Determine the [X, Y] coordinate at the center of the cell enclosing the given text.  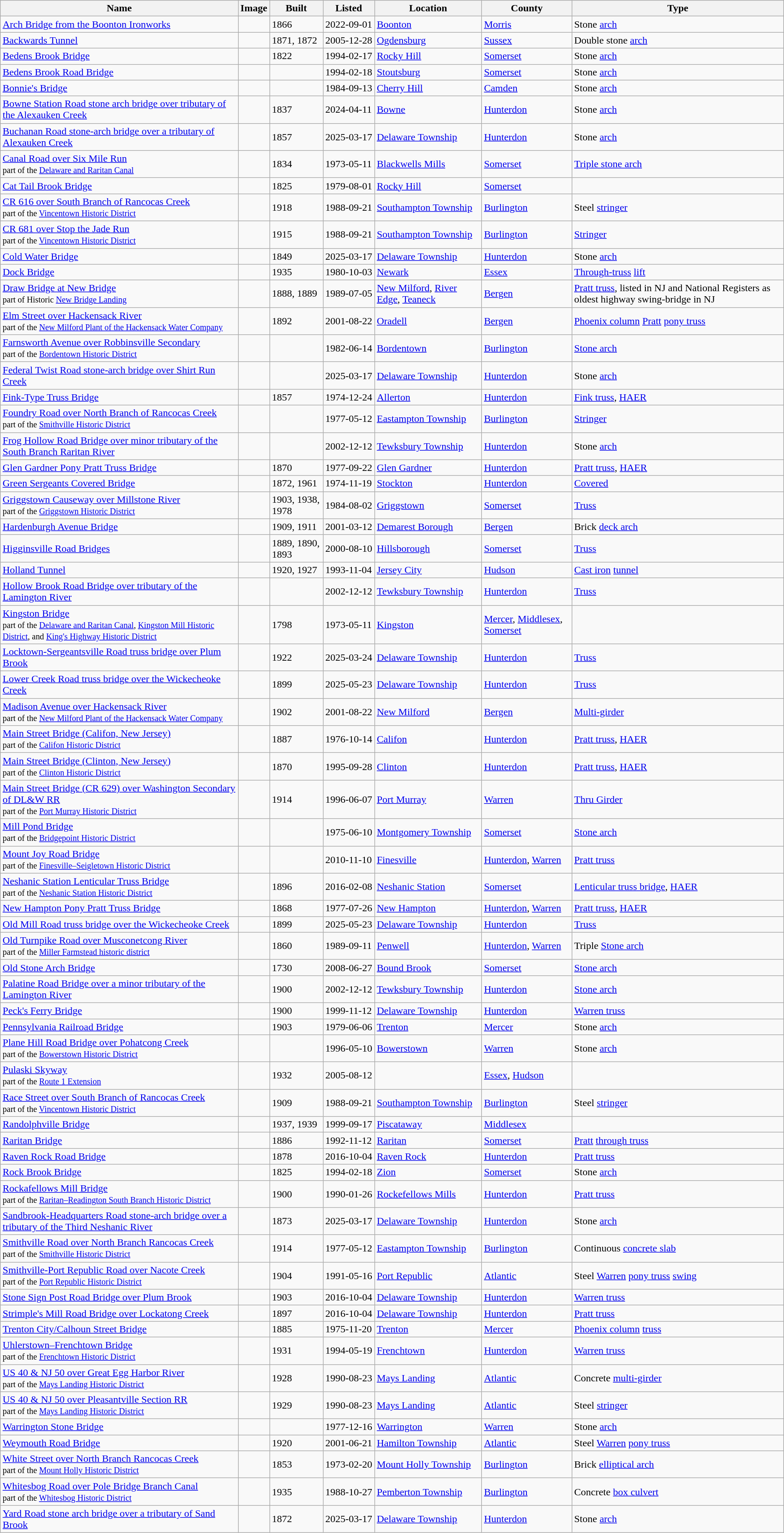
Lenticular truss bridge, HAER [678, 887]
Concrete box culvert [678, 1492]
1999-09-17 [348, 1125]
Hollow Brook Road Bridge over tributary of the Lamington River [119, 592]
Race Street over South Branch of Rancocas Creekpart of the Vincentown Historic District [119, 1103]
Port Murray [428, 799]
Essex, Hudson [527, 1076]
Raritan [428, 1140]
1929 [297, 1405]
2001-03-12 [348, 527]
Blackwells Mills [428, 164]
1730 [297, 967]
1915 [297, 235]
Triple Stone arch [678, 946]
1904 [297, 1275]
New Hampton Pony Pratt Truss Bridge [119, 908]
1937, 1939 [297, 1125]
Brick elliptical arch [678, 1465]
1979-06-06 [348, 1027]
Plane Hill Road Bridge over Pohatcong Creekpart of the Bowerstown Historic District [119, 1048]
1991-05-16 [348, 1275]
1887 [297, 739]
Green Sergeants Covered Bridge [119, 483]
Califon [428, 739]
1973-02-20 [348, 1465]
Listed [348, 8]
Steel Warren pony truss swing [678, 1275]
1996-06-07 [348, 799]
1920 [297, 1443]
Old Mill Road truss bridge over the Wickecheoke Creek [119, 924]
Trenton City/Calhoun Street Bridge [119, 1329]
Penwell [428, 946]
Locktown-Sergeantsville Road truss bridge over Plum Brook [119, 658]
Madison Avenue over Hackensack Riverpart of the New Milford Plant of the Hackensack Water Company [119, 712]
Frog Hollow Road Bridge over minor tributary of the South Branch Raritan River [119, 446]
Old Turnpike Road over Musconetcong Riverpart of the Miller Farmstead historic district [119, 946]
Griggstown Causeway over Millstone Riverpart of the Griggstown Historic District [119, 505]
Rock Brook Bridge [119, 1172]
1928 [297, 1378]
1872 [297, 1519]
1837 [297, 110]
Sandbrook-Headquarters Road stone-arch bridge over a tributary of the Third Neshanic River [119, 1221]
New Milford, River Edge, Teaneck [428, 294]
1922 [297, 658]
Higginsville Road Bridges [119, 548]
Bedens Brook Road Bridge [119, 72]
Mill Pond Bridgepart of the Bridgepoint Historic District [119, 832]
Steel Warren pony truss [678, 1443]
County [527, 8]
Mount Holly Township [428, 1465]
Arch Bridge from the Boonton Ironworks [119, 24]
1977-12-16 [348, 1427]
Palatine Road Bridge over a minor tributary of the Lamington River [119, 989]
Stone Sign Post Road Bridge over Plum Brook [119, 1297]
2010-11-10 [348, 860]
1871, 1872 [297, 40]
Main Street Bridge (Califon, New Jersey)part of the Califon Historic District [119, 739]
Demarest Borough [428, 527]
2024-04-11 [348, 110]
Location [428, 8]
1976-10-14 [348, 739]
1974-11-19 [348, 483]
Frenchtown [428, 1351]
1909, 1911 [297, 527]
1885 [297, 1329]
Multi-girder [678, 712]
1853 [297, 1465]
Jersey City [428, 570]
2001-06-21 [348, 1443]
Allerton [428, 397]
1993-11-04 [348, 570]
Main Street Bridge (CR 629) over Washington Secondary of DL&W RRpart of the Port Murray Historic District [119, 799]
Type [678, 8]
Cast iron tunnel [678, 570]
Strimple's Mill Road Bridge over Lockatong Creek [119, 1313]
Mercer, Middlesex, Somerset [527, 624]
Stockton [428, 483]
Warrington Stone Bridge [119, 1427]
Federal Twist Road stone-arch bridge over Shirt Run Creek [119, 375]
Continuous concrete slab [678, 1249]
Sussex [527, 40]
Kingston [428, 624]
Pulaski Skywaypart of the Route 1 Extension [119, 1076]
Concrete multi-girder [678, 1378]
Double stone arch [678, 40]
Ogdensburg [428, 40]
Bonnie's Bridge [119, 88]
Raven Rock Road Bridge [119, 1156]
Yard Road stone arch bridge over a tributary of Sand Brook [119, 1519]
CR 616 over South Branch of Rancocas Creekpart of the Vincentown Historic District [119, 207]
Fink truss, HAER [678, 397]
1834 [297, 164]
US 40 & NJ 50 over Pleasantville Section RRpart of the Mays Landing Historic District [119, 1405]
Newark [428, 272]
Neshanic Station Lenticular Truss Bridgepart of the Neshanic Station Historic District [119, 887]
Cold Water Bridge [119, 256]
Built [297, 8]
Raritan Bridge [119, 1140]
2008-06-27 [348, 967]
Bowne [428, 110]
Zion [428, 1172]
1903, 1938, 1978 [297, 505]
Farnsworth Avenue over Robbinsville Secondarypart of the Bordentown Historic District [119, 349]
1931 [297, 1351]
Bowne Station Road stone arch bridge over tributary of the Alexauken Creek [119, 110]
1995-09-28 [348, 767]
Brick deck arch [678, 527]
Glen Gardner Pony Pratt Truss Bridge [119, 468]
Pratt through truss [678, 1140]
Warrington [428, 1427]
1989-07-05 [348, 294]
1988-10-27 [348, 1492]
1886 [297, 1140]
Triple stone arch [678, 164]
Neshanic Station [428, 887]
Smithville Road over North Branch Rancocas Creekpart of the Smithville Historic District [119, 1249]
Elm Street over Hackensack Riverpart of the New Milford Plant of the Hackensack Water Company [119, 321]
Fink-Type Truss Bridge [119, 397]
Glen Gardner [428, 468]
Cherry Hill [428, 88]
1860 [297, 946]
Kingston Bridgepart of the Delaware and Raritan Canal, Kingston Mill Historic District, and King's Highway Historic District [119, 624]
Oradell [428, 321]
Finesville [428, 860]
1999-11-12 [348, 1011]
Covered [678, 483]
1977-09-22 [348, 468]
Buchanan Road stone-arch bridge over a tributary of Alexauken Creek [119, 137]
CR 681 over Stop the Jade Runpart of the Vincentown Historic District [119, 235]
1975-06-10 [348, 832]
New Hampton [428, 908]
1902 [297, 712]
Hillsborough [428, 548]
Essex [527, 272]
1822 [297, 56]
Stoutsburg [428, 72]
Hudson [527, 570]
Cat Tail Brook Bridge [119, 186]
Backwards Tunnel [119, 40]
Montgomery Township [428, 832]
Piscataway [428, 1125]
1798 [297, 624]
Image [254, 8]
Mount Joy Road Bridgepart of the Finesville–Seigletown Historic District [119, 860]
2025-03-24 [348, 658]
Bedens Brook Bridge [119, 56]
Main Street Bridge (Clinton, New Jersey)part of the Clinton Historic District [119, 767]
2000-08-10 [348, 548]
Uhlerstown–Frenchtown Bridgepart of the Frenchtown Historic District [119, 1351]
White Street over North Branch Rancocas Creekpart of the Mount Holly Historic District [119, 1465]
2016-02-08 [348, 887]
Griggstown [428, 505]
1982-06-14 [348, 349]
1994-02-17 [348, 56]
Whitesbog Road over Pole Bridge Branch Canalpart of the Whitesbog Historic District [119, 1492]
1889, 1890, 1893 [297, 548]
Bowerstown [428, 1048]
Rockefellows Mills [428, 1194]
Phoenix column truss [678, 1329]
Port Republic [428, 1275]
Draw Bridge at New Bridgepart of Historic New Bridge Landing [119, 294]
1980-10-03 [348, 272]
1989-09-11 [348, 946]
1868 [297, 908]
Randolphville Bridge [119, 1125]
1932 [297, 1076]
Rockafellows Mill Bridgepart of the Raritan–Readington South Branch Historic District [119, 1194]
Phoenix column Pratt pony truss [678, 321]
1984-08-02 [348, 505]
Lower Creek Road truss bridge over the Wickecheoke Creek [119, 685]
1892 [297, 321]
1866 [297, 24]
Hardenburgh Avenue Bridge [119, 527]
Through-truss lift [678, 272]
1974-12-24 [348, 397]
Clinton [428, 767]
1918 [297, 207]
2022-09-01 [348, 24]
Dock Bridge [119, 272]
Canal Road over Six Mile Runpart of the Delaware and Raritan Canal [119, 164]
1979-08-01 [348, 186]
New Milford [428, 712]
Foundry Road over North Branch of Rancocas Creekpart of the Smithville Historic District [119, 419]
Camden [527, 88]
1872, 1961 [297, 483]
1888, 1889 [297, 294]
1896 [297, 887]
1878 [297, 1156]
1994-05-19 [348, 1351]
Weymouth Road Bridge [119, 1443]
Bordentown [428, 349]
Old Stone Arch Bridge [119, 967]
US 40 & NJ 50 over Great Egg Harbor Riverpart of the Mays Landing Historic District [119, 1378]
Middlesex [527, 1125]
Raven Rock [428, 1156]
1996-05-10 [348, 1048]
1849 [297, 256]
Pemberton Township [428, 1492]
2005-12-28 [348, 40]
1990-01-26 [348, 1194]
Holland Tunnel [119, 570]
Morris [527, 24]
Peck's Ferry Bridge [119, 1011]
Bound Brook [428, 967]
Boonton [428, 24]
1977-07-26 [348, 908]
Pennsylvania Railroad Bridge [119, 1027]
1873 [297, 1221]
Thru Girder [678, 799]
1992-11-12 [348, 1140]
Name [119, 8]
1909 [297, 1103]
Hamilton Township [428, 1443]
2005-08-12 [348, 1076]
Smithville-Port Republic Road over Nacote Creekpart of the Port Republic Historic District [119, 1275]
1975-11-20 [348, 1329]
1984-09-13 [348, 88]
Pratt truss, listed in NJ and National Registers as oldest highway swing-bridge in NJ [678, 294]
1920, 1927 [297, 570]
1897 [297, 1313]
